Pinpoint the cell where the given text exists, returning its (X, Y) midpoint coordinate. 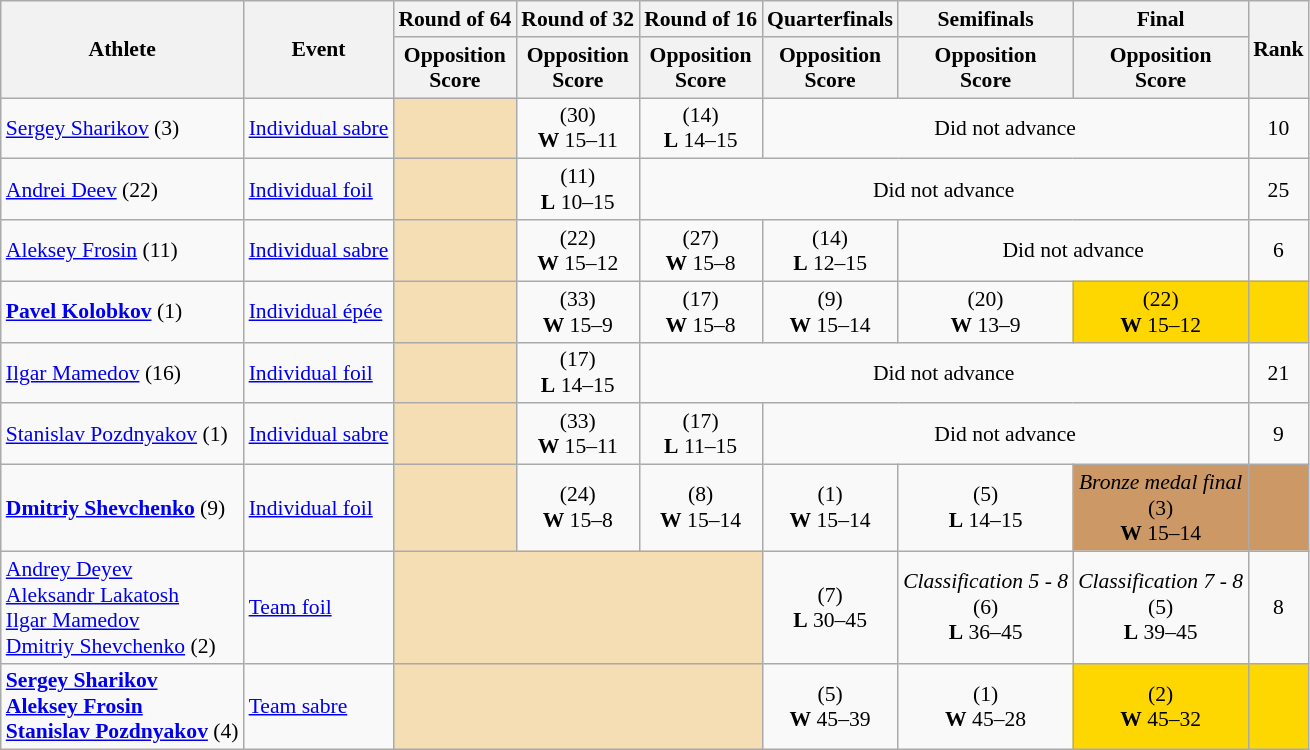
(17)L 11–15 (700, 434)
(1)W 45–28 (986, 706)
Team foil (319, 607)
9 (1278, 434)
21 (1278, 372)
(9)W 15–14 (830, 312)
Athlete (122, 50)
(33)W 15–11 (578, 434)
Sergey Sharikov (3) (122, 128)
Team sabre (319, 706)
(5)W 45–39 (830, 706)
(1)W 15–14 (830, 508)
(11)L 10–15 (578, 190)
(30)W 15–11 (578, 128)
10 (1278, 128)
Individual épée (319, 312)
(17)L 14–15 (578, 372)
(20)W 13–9 (986, 312)
Event (319, 50)
8 (1278, 607)
Stanislav Pozdnyakov (1) (122, 434)
Pavel Kolobkov (1) (122, 312)
(27)W 15–8 (700, 250)
Ilgar Mamedov (16) (122, 372)
(7)L 30–45 (830, 607)
(17)W 15–8 (700, 312)
(14)L 12–15 (830, 250)
(2)W 45–32 (1160, 706)
25 (1278, 190)
Round of 64 (454, 19)
Final (1160, 19)
(14)L 14–15 (700, 128)
Rank (1278, 50)
Andrei Deev (22) (122, 190)
Round of 32 (578, 19)
Quarterfinals (830, 19)
Semifinals (986, 19)
Classification 5 - 8 (6)L 36–45 (986, 607)
(24)W 15–8 (578, 508)
Classification 7 - 8 (5)L 39–45 (1160, 607)
(5)L 14–15 (986, 508)
Sergey SharikovAleksey FrosinStanislav Pozdnyakov (4) (122, 706)
Dmitriy Shevchenko (9) (122, 508)
Andrey DeyevAleksandr LakatoshIlgar MamedovDmitriy Shevchenko (2) (122, 607)
6 (1278, 250)
(33)W 15–9 (578, 312)
Round of 16 (700, 19)
(8)W 15–14 (700, 508)
Bronze medal final (3)W 15–14 (1160, 508)
Aleksey Frosin (11) (122, 250)
